Output the [x, y] coordinate of the center of the cell containing the given text.  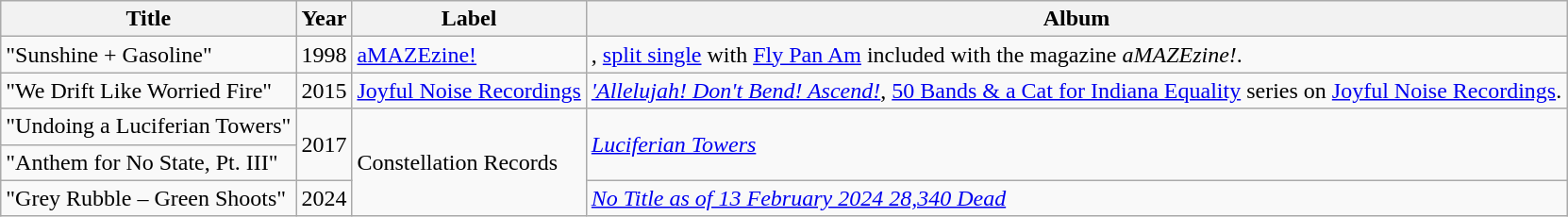
Title [149, 19]
2017 [325, 144]
"Grey Rubble – Green Shoots" [149, 198]
"We Drift Like Worried Fire" [149, 91]
No Title as of 13 February 2024 28,340 Dead [1076, 198]
aMAZEzine! [469, 55]
Album [1076, 19]
, split single with Fly Pan Am included with the magazine aMAZEzine!. [1076, 55]
2015 [325, 91]
Constellation Records [469, 162]
"Undoing a Luciferian Towers" [149, 126]
2024 [325, 198]
"Sunshine + Gasoline" [149, 55]
'Allelujah! Don't Bend! Ascend!, 50 Bands & a Cat for Indiana Equality series on Joyful Noise Recordings. [1076, 91]
Joyful Noise Recordings [469, 91]
Label [469, 19]
1998 [325, 55]
Luciferian Towers [1076, 144]
Year [325, 19]
"Anthem for No State, Pt. III" [149, 162]
